Detect which cell encompasses the target text, then output its (X, Y) center coordinate. 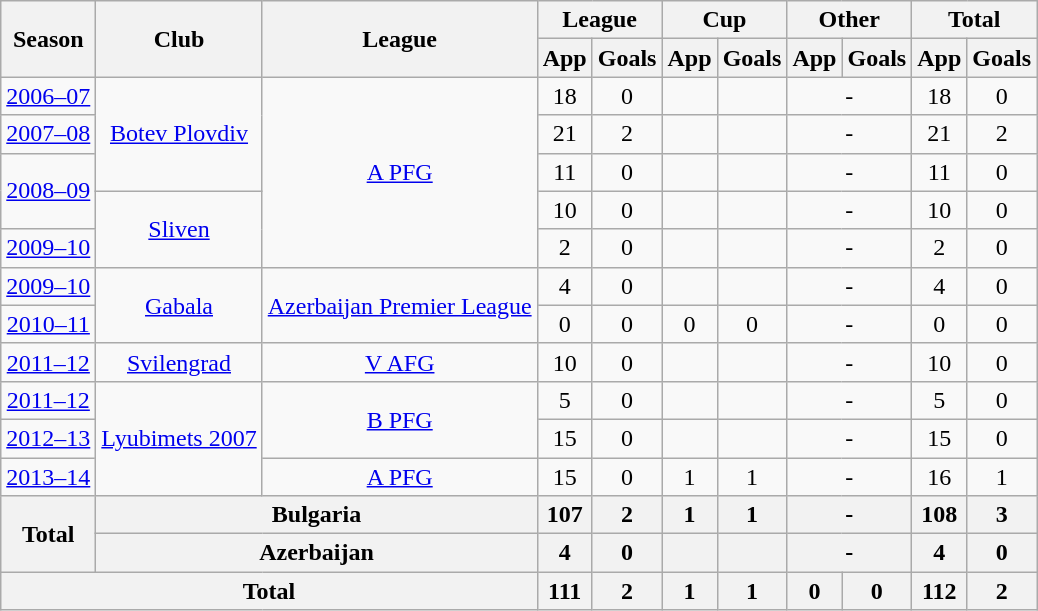
Other (850, 20)
Gabala (179, 305)
111 (564, 591)
107 (564, 515)
2013–14 (48, 477)
2007–08 (48, 134)
Sliven (179, 229)
Cup (724, 20)
Azerbaijan Premier League (400, 305)
2012–13 (48, 438)
2006–07 (48, 96)
Azerbaijan (316, 553)
Bulgaria (316, 515)
Svilengrad (179, 362)
2008–09 (48, 191)
B PFG (400, 419)
Botev Plovdiv (179, 134)
2010–11 (48, 324)
16 (940, 477)
3 (1002, 515)
Season (48, 39)
Club (179, 39)
108 (940, 515)
V AFG (400, 362)
112 (940, 591)
Lyubimets 2007 (179, 438)
